Capture the cell that displays the provided text and extract its (x, y) central coordinate. 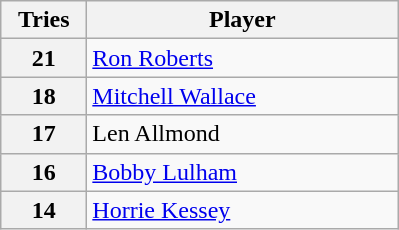
21 (44, 58)
Ron Roberts (242, 58)
Len Allmond (242, 134)
Mitchell Wallace (242, 96)
Tries (44, 20)
Player (242, 20)
16 (44, 172)
Horrie Kessey (242, 210)
Bobby Lulham (242, 172)
17 (44, 134)
14 (44, 210)
18 (44, 96)
